For the text-containing cell, return its midpoint in [x, y] coordinate format. 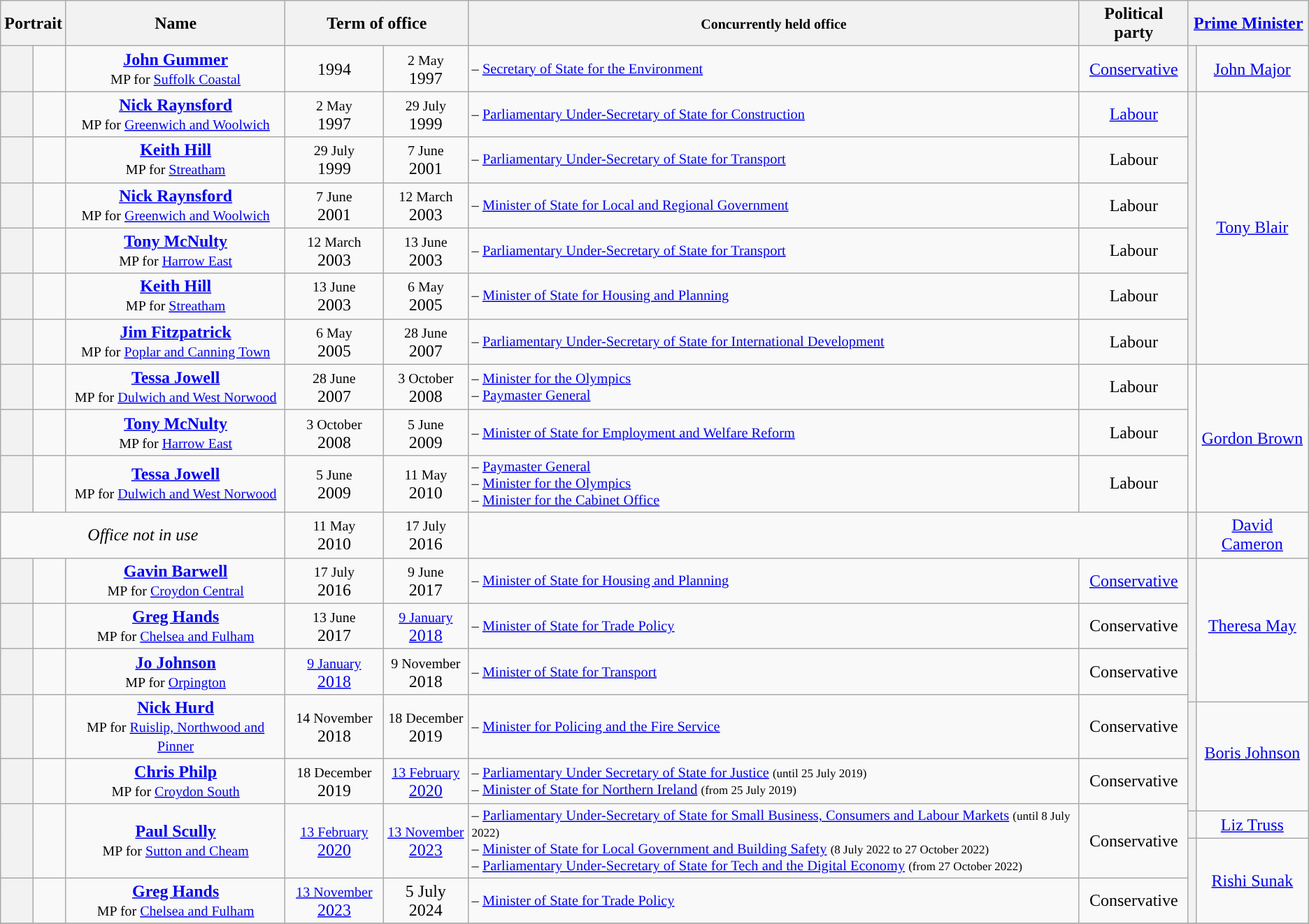
9 June2017 [426, 580]
Name [175, 24]
Rishi Sunak [1252, 881]
13 February2020 [426, 781]
– Secretary of State for the Environment [774, 68]
12 March 2003 [334, 250]
1994 [334, 68]
Chris PhilpMP for Croydon South [175, 781]
David Cameron [1252, 535]
Tony Blair [1252, 228]
9 November2018 [426, 671]
– Minister of State for Local and Regional Government [774, 205]
14 November2018 [334, 726]
Concurrently held office [774, 24]
John Major [1252, 68]
13 June2017 [334, 626]
13 February 2020 [334, 841]
– Minister of State for Employment and Welfare Reform [774, 432]
Nick HurdMP for Ruislip, Northwood and Pinner [175, 726]
– Paymaster General– Minister for the Olympics– Minister for the Cabinet Office [774, 484]
Paul ScullyMP for Sutton and Cheam [175, 841]
Term of office [377, 24]
Gordon Brown [1252, 438]
Theresa May [1252, 626]
Jim FitzpatrickMP for Poplar and Canning Town [175, 341]
12 March2003 [426, 205]
– Minister of State for Transport [774, 671]
Portrait [34, 24]
Office not in use [143, 535]
Jo JohnsonMP for Orpington [175, 671]
Political party [1133, 24]
Gavin BarwellMP for Croydon Central [175, 580]
– Parliamentary Under Secretary of State for Justice (until 25 July 2019) – Minister of State for Northern Ireland (from 25 July 2019) [774, 781]
– Minister for Policing and the Fire Service [774, 726]
– Parliamentary Under-Secretary of State for Construction [774, 115]
Prime Minister [1248, 24]
– Parliamentary Under-Secretary of State for International Development [774, 341]
– Minister for the Olympics– Paymaster General [774, 387]
Boris Johnson [1252, 753]
John GummerMP for Suffolk Coastal [175, 68]
Liz Truss [1252, 825]
5 July 2024 [426, 900]
